Determine the (x, y) coordinate at the center of the cell enclosing the given text.  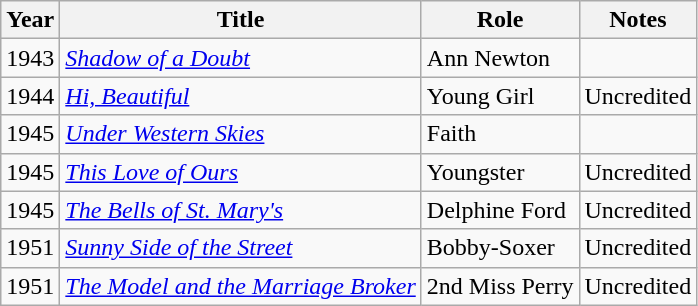
Bobby-Soxer (500, 248)
Delphine Ford (500, 210)
Young Girl (500, 96)
Role (500, 20)
Shadow of a Doubt (240, 58)
Ann Newton (500, 58)
The Model and the Marriage Broker (240, 286)
Under Western Skies (240, 134)
Notes (638, 20)
1943 (30, 58)
Sunny Side of the Street (240, 248)
Title (240, 20)
Year (30, 20)
The Bells of St. Mary's (240, 210)
Faith (500, 134)
2nd Miss Perry (500, 286)
This Love of Ours (240, 172)
Youngster (500, 172)
Hi, Beautiful (240, 96)
1944 (30, 96)
